Determine the [x, y] coordinate at the center of the cell enclosing the given text.  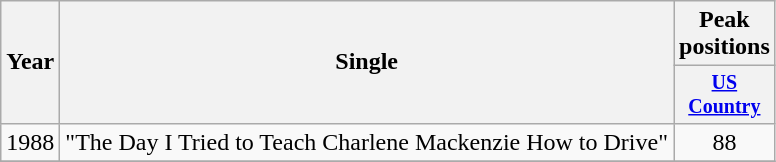
Year [30, 62]
1988 [30, 142]
88 [725, 142]
"The Day I Tried to Teach Charlene Mackenzie How to Drive" [367, 142]
Peak positions [725, 34]
Single [367, 62]
US Country [725, 94]
